Scan for the cell matching the given text and deliver its [x, y] coordinate at center. 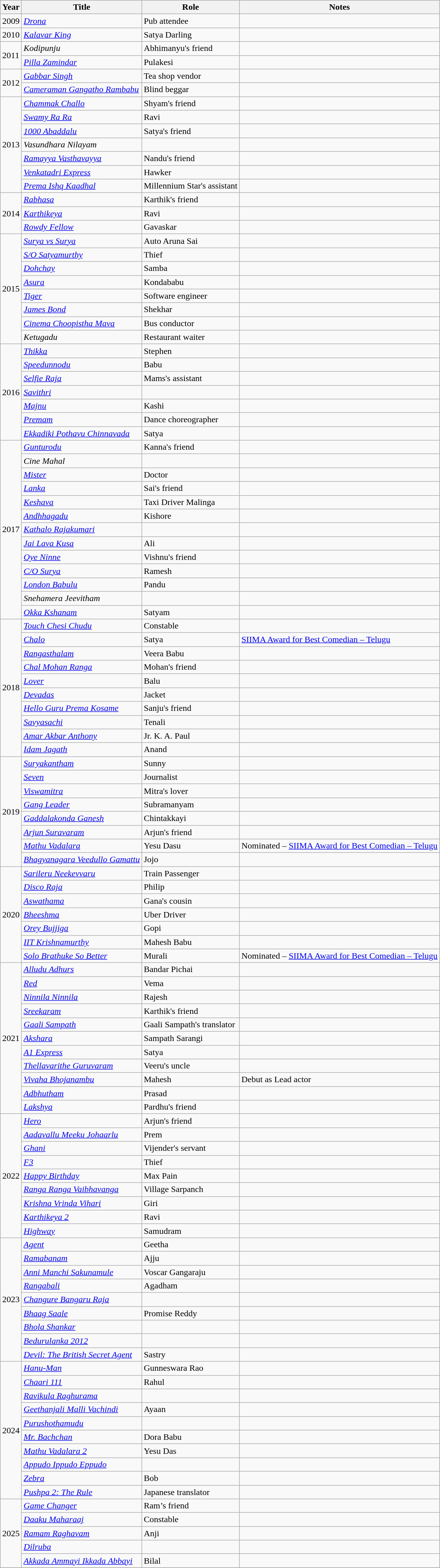
Geetha [191, 1244]
Debut as Lead actor [339, 1080]
Pilla Zamindar [82, 62]
Prasad [191, 1093]
Balu [191, 681]
Software engineer [191, 296]
1000 Abaddalu [82, 131]
F3 [82, 1162]
Ghani [82, 1148]
Game Changer [82, 1506]
Voscar Gangaraju [191, 1272]
Gana's cousin [191, 901]
Hero [82, 1121]
2017 [11, 530]
Notes [339, 7]
Pub attendee [191, 21]
Lakshya [82, 1107]
Arjun Suravaram [82, 832]
Rajesh [191, 997]
Dance choreographer [191, 420]
2020 [11, 915]
Dohchay [82, 268]
Ram’s friend [191, 1506]
Akkada Ammayi Ikkada Abbayi [82, 1561]
Jai Lava Kusa [82, 543]
Appudo Ippudo Eppudo [82, 1464]
Pulakesi [191, 62]
Bus conductor [191, 323]
Speedunnodu [82, 364]
Train Passenger [191, 873]
Ramabanam [82, 1258]
S/O Satyamurthy [82, 255]
Nandu's friend [191, 158]
James Bond [82, 310]
Mathu Vadalara [82, 846]
SIIMA Award for Best Comedian – Telugu [339, 640]
2016 [11, 392]
Changure Bangaru Raja [82, 1300]
Tenali [191, 722]
Stephen [191, 351]
Dilruba [82, 1547]
2025 [11, 1533]
Mr. Bachchan [82, 1437]
Ali [191, 543]
Kondababu [191, 282]
Auto Aruna Sai [191, 241]
Agent [82, 1244]
Tea shop vendor [191, 76]
Vishnu's friend [191, 557]
Doctor [191, 475]
Venkatadri Express [82, 172]
Anji [191, 1533]
Chalo [82, 640]
Aadavallu Meeku Johaarlu [82, 1135]
Kashi [191, 406]
Kishore [191, 516]
Orey Bujjiga [82, 928]
Vema [191, 983]
Ninnila Ninnila [82, 997]
Mahesh [191, 1080]
Lover [82, 681]
Anni Manchi Sakunamule [82, 1272]
2012 [11, 83]
Lanka [82, 488]
Sunny [191, 763]
2009 [11, 21]
Sanju's friend [191, 708]
Akshara [82, 1038]
2019 [11, 811]
Pardhu's friend [191, 1107]
Bheeshma [82, 915]
Krishna Vrinda Vihari [82, 1203]
Touch Chesi Chudu [82, 626]
Karthikeya 2 [82, 1217]
Jacket [191, 695]
2021 [11, 1038]
Bandar Pichai [191, 969]
Asura [82, 282]
Bilal [191, 1561]
Bhola Shankar [82, 1327]
Solo Brathuke So Better [82, 956]
Savithri [82, 392]
Kalavar King [82, 35]
Ekkadiki Pothavu Chinnavada [82, 433]
Restaurant waiter [191, 337]
Rabhasa [82, 200]
Gang Leader [82, 804]
Bhagyanagara Veedullo Gamattu [82, 860]
Ramayya Vasthavayya [82, 158]
Ravikula Raghurama [82, 1396]
A1 Express [82, 1052]
Premam [82, 420]
Shekhar [191, 310]
Giri [191, 1203]
Mohan's friend [191, 667]
Adbhutham [82, 1093]
Mister [82, 475]
Vasundhara Nilayam [82, 144]
2011 [11, 55]
Journalist [191, 777]
Hanu-Man [82, 1368]
Gopi [191, 928]
Kodipunju [82, 48]
2015 [11, 289]
Pushpa 2: The Rule [82, 1492]
Japanese translator [191, 1492]
Red [82, 983]
Drona [82, 21]
Hawker [191, 172]
Alludu Adhurs [82, 969]
2022 [11, 1176]
Majnu [82, 406]
Rahul [191, 1382]
Mams's assistant [191, 378]
Satyam [191, 612]
Vijender's servant [191, 1148]
Chammak Challo [82, 103]
Gaddalakonda Ganesh [82, 818]
Max Pain [191, 1176]
Kanna's friend [191, 447]
Veera Babu [191, 653]
Devadas [82, 695]
Gunturodu [82, 447]
Rangabali [82, 1286]
Mitra's lover [191, 791]
2024 [11, 1430]
2014 [11, 213]
IIT Krishnamurthy [82, 942]
Ramesh [191, 571]
Veeru's uncle [191, 1066]
Philip [191, 887]
Tiger [82, 296]
Idam Jagath [82, 750]
Blind beggar [191, 90]
Highway [82, 1231]
Surya vs Surya [82, 241]
Gaali Sampath [82, 1024]
C/O Surya [82, 571]
Mathu Vadalara 2 [82, 1451]
Happy Birthday [82, 1176]
Geethanjali Malli Vachindi [82, 1409]
Mahesh Babu [191, 942]
Dora Babu [191, 1437]
Agadham [191, 1286]
Sarileru Neekevvaru [82, 873]
Ayaan [191, 1409]
Chal Mohan Ranga [82, 667]
Rangasthalam [82, 653]
Taxi Driver Malinga [191, 502]
Aswathama [82, 901]
Subramanyam [191, 804]
Purushothamudu [82, 1423]
Prem [191, 1135]
Thikka [82, 351]
Year [11, 7]
Keshava [82, 502]
2023 [11, 1300]
Selfie Raja [82, 378]
Chaari 111 [82, 1382]
Yesu Dasu [191, 846]
Oye Ninne [82, 557]
Devil: The British Secret Agent [82, 1355]
2010 [11, 35]
Gavaskar [191, 227]
Chintakkayi [191, 818]
Suryakantham [82, 763]
Yesu Das [191, 1451]
Sastry [191, 1355]
Seven [82, 777]
Savyasachi [82, 722]
Ranga Ranga Vaibhavanga [82, 1189]
Sreekaram [82, 1011]
2018 [11, 688]
Thellavarithe Guruvaram [82, 1066]
Satya Darling [191, 35]
Snehamera Jeevitham [82, 598]
Samba [191, 268]
Bedurulanka 2012 [82, 1341]
Babu [191, 364]
Murali [191, 956]
Cameraman Gangatho Rambabu [82, 90]
Bob [191, 1478]
Karthikeya [82, 213]
Viswamitra [82, 791]
Gunneswara Rao [191, 1368]
Title [82, 7]
Role [191, 7]
Amar Akbar Anthony [82, 736]
Village Sarpanch [191, 1189]
Cine Mahal [82, 461]
Promise Reddy [191, 1313]
Cinema Choopistha Mava [82, 323]
Ramam Raghavam [82, 1533]
Millennium Star's assistant [191, 186]
London Babulu [82, 584]
Rowdy Fellow [82, 227]
Pandu [191, 584]
Anand [191, 750]
Disco Raja [82, 887]
Zebra [82, 1478]
Gabbar Singh [82, 76]
Daaku Maharaaj [82, 1520]
Ajju [191, 1258]
Okka Kshanam [82, 612]
Prema Ishq Kaadhal [82, 186]
Kathalo Rajakumari [82, 530]
Gaali Sampath's translator [191, 1024]
Bhaag Saale [82, 1313]
Ketugadu [82, 337]
Uber Driver [191, 915]
Jojo [191, 860]
Swamy Ra Ra [82, 117]
Shyam's friend [191, 103]
Jr. K. A. Paul [191, 736]
Hello Guru Prema Kosame [82, 708]
Samudram [191, 1231]
Abhimanyu's friend [191, 48]
Satya's friend [191, 131]
2013 [11, 144]
Andhhagadu [82, 516]
Vivaha Bhojanambu [82, 1080]
Sai's friend [191, 488]
Sampath Sarangi [191, 1038]
